Provide the (X, Y) coordinate of the cell's center where the given text is located.  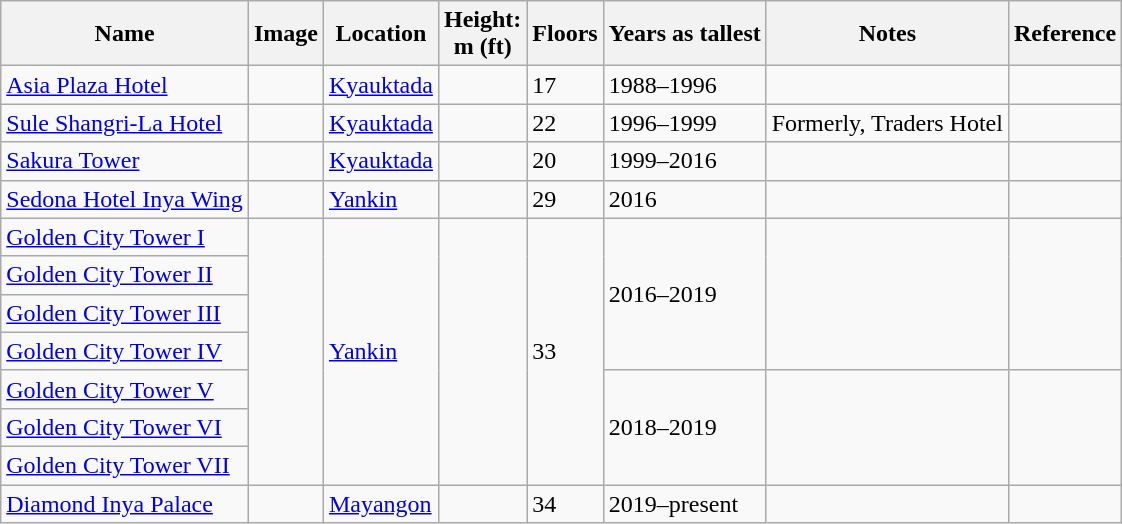
33 (565, 351)
Height: m (ft) (482, 34)
Floors (565, 34)
2018–2019 (684, 427)
Golden City Tower III (125, 313)
Notes (887, 34)
Golden City Tower IV (125, 351)
Years as tallest (684, 34)
2016–2019 (684, 294)
Golden City Tower I (125, 237)
29 (565, 199)
Golden City Tower VII (125, 465)
Formerly, Traders Hotel (887, 123)
20 (565, 161)
22 (565, 123)
Image (286, 34)
2019–present (684, 503)
Diamond Inya Palace (125, 503)
Golden City Tower VI (125, 427)
Asia Plaza Hotel (125, 85)
Mayangon (380, 503)
Location (380, 34)
1996–1999 (684, 123)
1999–2016 (684, 161)
Sedona Hotel Inya Wing (125, 199)
Reference (1064, 34)
2016 (684, 199)
Golden City Tower II (125, 275)
Golden City Tower V (125, 389)
Sule Shangri-La Hotel (125, 123)
17 (565, 85)
34 (565, 503)
1988–1996 (684, 85)
Name (125, 34)
Sakura Tower (125, 161)
